Provide the (x, y) coordinate of the cell's center where the given text is located.  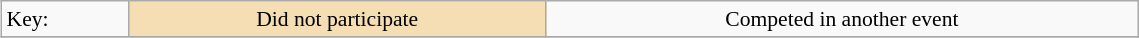
Competed in another event (842, 19)
Did not participate (337, 19)
Key: (66, 19)
